Detect which cell encompasses the target text, then output its [x, y] center coordinate. 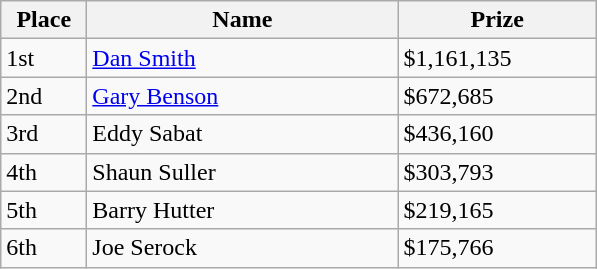
Joe Serock [242, 248]
$672,685 [498, 96]
Dan Smith [242, 58]
Name [242, 20]
$219,165 [498, 210]
2nd [44, 96]
Eddy Sabat [242, 134]
Prize [498, 20]
Gary Benson [242, 96]
6th [44, 248]
Shaun Suller [242, 172]
3rd [44, 134]
$175,766 [498, 248]
$1,161,135 [498, 58]
$436,160 [498, 134]
Barry Hutter [242, 210]
Place [44, 20]
1st [44, 58]
$303,793 [498, 172]
4th [44, 172]
5th [44, 210]
